Determine the [X, Y] coordinate at the center of the cell enclosing the given text.  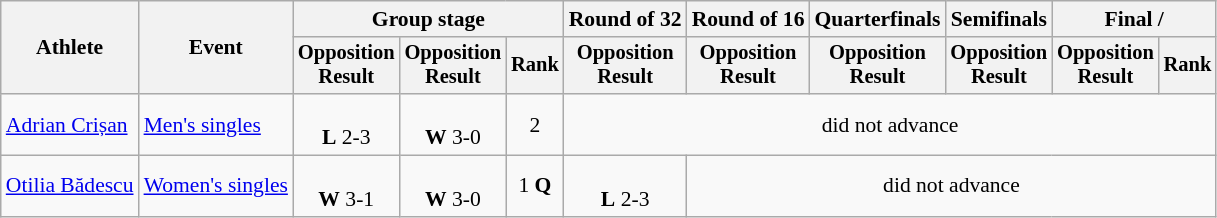
Quarterfinals [877, 19]
Women's singles [216, 186]
Otilia Bădescu [70, 186]
Event [216, 48]
W 3-1 [346, 186]
Round of 16 [748, 19]
1 Q [535, 186]
Adrian Crișan [70, 124]
Group stage [428, 19]
2 [535, 124]
Final / [1134, 19]
Athlete [70, 48]
Round of 32 [626, 19]
Semifinals [1000, 19]
Men's singles [216, 124]
